Scan for the cell matching the given text and deliver its (x, y) coordinate at center. 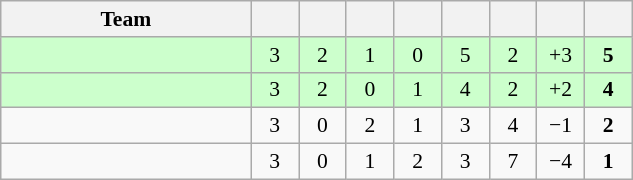
Team (126, 19)
7 (513, 162)
−1 (561, 126)
+2 (561, 90)
+3 (561, 55)
−4 (561, 162)
